For the text-containing cell, return its midpoint in (X, Y) coordinate format. 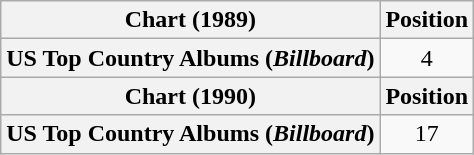
Chart (1990) (190, 96)
4 (427, 58)
17 (427, 134)
Chart (1989) (190, 20)
